Pinpoint the cell where the given text exists, returning its [x, y] midpoint coordinate. 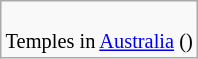
Temples in Australia () [100, 29]
